Identify which cell holds the provided text, then report its (x, y) central coordinate. 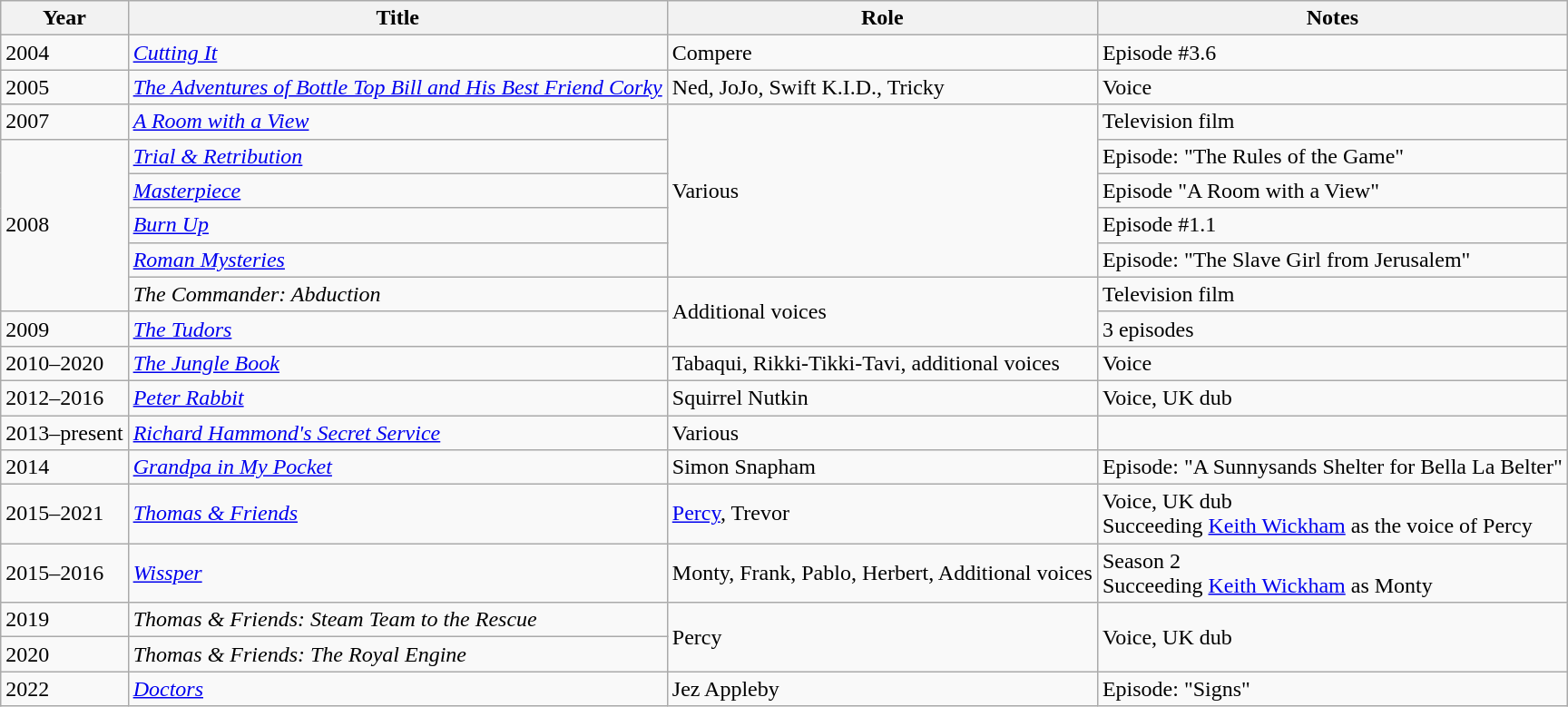
Thomas & Friends (397, 514)
Additional voices (882, 311)
Episode #1.1 (1332, 225)
Episode: "Signs" (1332, 689)
Peter Rabbit (397, 398)
The Jungle Book (397, 363)
2007 (64, 122)
The Tudors (397, 329)
Masterpiece (397, 191)
Percy, Trevor (882, 514)
Episode: "The Rules of the Game" (1332, 156)
Ned, JoJo, Swift K.I.D., Tricky (882, 87)
Thomas & Friends: Steam Team to the Rescue (397, 620)
Cutting It (397, 53)
Notes (1332, 18)
A Room with a View (397, 122)
2015–2016 (64, 574)
Richard Hammond's Secret Service (397, 433)
Simon Snapham (882, 467)
Doctors (397, 689)
Thomas & Friends: The Royal Engine (397, 654)
3 episodes (1332, 329)
Jez Appleby (882, 689)
Roman Mysteries (397, 260)
2022 (64, 689)
Season 2Succeeding Keith Wickham as Monty (1332, 574)
Episode #3.6 (1332, 53)
Percy (882, 637)
2014 (64, 467)
Year (64, 18)
The Adventures of Bottle Top Bill and His Best Friend Corky (397, 87)
Episode: "The Slave Girl from Jerusalem" (1332, 260)
Role (882, 18)
2004 (64, 53)
Compere (882, 53)
2005 (64, 87)
Episode "A Room with a View" (1332, 191)
2012–2016 (64, 398)
The Commander: Abduction (397, 294)
2008 (64, 225)
Voice, UK dubSucceeding Keith Wickham as the voice of Percy (1332, 514)
Episode: "A Sunnysands Shelter for Bella La Belter" (1332, 467)
Title (397, 18)
2015–2021 (64, 514)
Monty, Frank, Pablo, Herbert, Additional voices (882, 574)
Burn Up (397, 225)
2013–present (64, 433)
2010–2020 (64, 363)
2009 (64, 329)
2020 (64, 654)
Trial & Retribution (397, 156)
Tabaqui, Rikki-Tikki-Tavi, additional voices (882, 363)
Grandpa in My Pocket (397, 467)
2019 (64, 620)
Wissper (397, 574)
Squirrel Nutkin (882, 398)
